Determine the [x, y] coordinate at the center of the cell enclosing the given text.  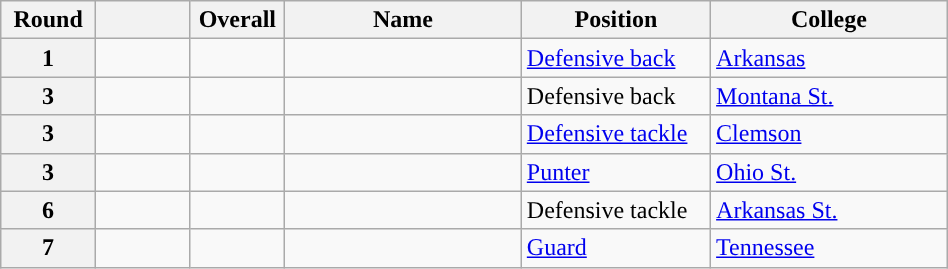
Clemson [830, 134]
Guard [616, 248]
Montana St. [830, 96]
Name [404, 20]
Round [48, 20]
Ohio St. [830, 172]
Arkansas [830, 58]
Tennessee [830, 248]
Position [616, 20]
7 [48, 248]
6 [48, 210]
College [830, 20]
1 [48, 58]
Arkansas St. [830, 210]
Punter [616, 172]
Overall [238, 20]
